Determine the [X, Y] coordinate at the center of the cell enclosing the given text.  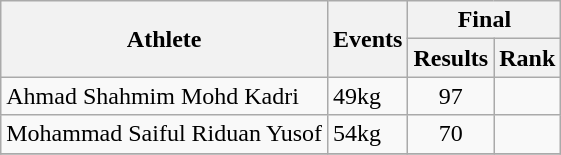
97 [451, 96]
Ahmad Shahmim Mohd Kadri [164, 96]
70 [451, 134]
49kg [368, 96]
Results [451, 58]
Athlete [164, 39]
54kg [368, 134]
Mohammad Saiful Riduan Yusof [164, 134]
Rank [528, 58]
Final [484, 20]
Events [368, 39]
